Locate the cell with the specified text and output its (X, Y) center coordinate. 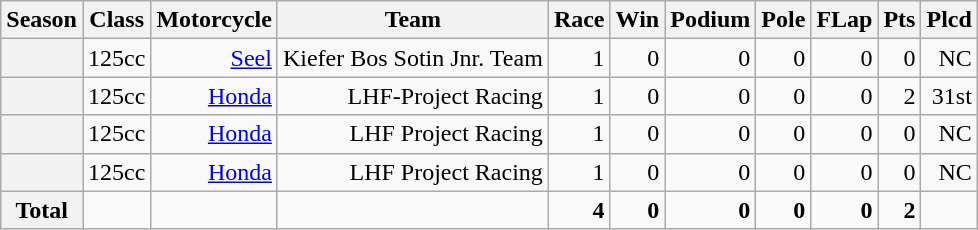
Season (42, 20)
LHF-Project Racing (412, 96)
Plcd (949, 20)
Total (42, 210)
FLap (844, 20)
Pole (784, 20)
Pts (900, 20)
Kiefer Bos Sotin Jnr. Team (412, 58)
Race (579, 20)
Seel (214, 58)
4 (579, 210)
31st (949, 96)
Class (116, 20)
Team (412, 20)
Podium (710, 20)
Win (638, 20)
Motorcycle (214, 20)
